From the cell containing the given text, extract its center point as (x, y) coordinate. 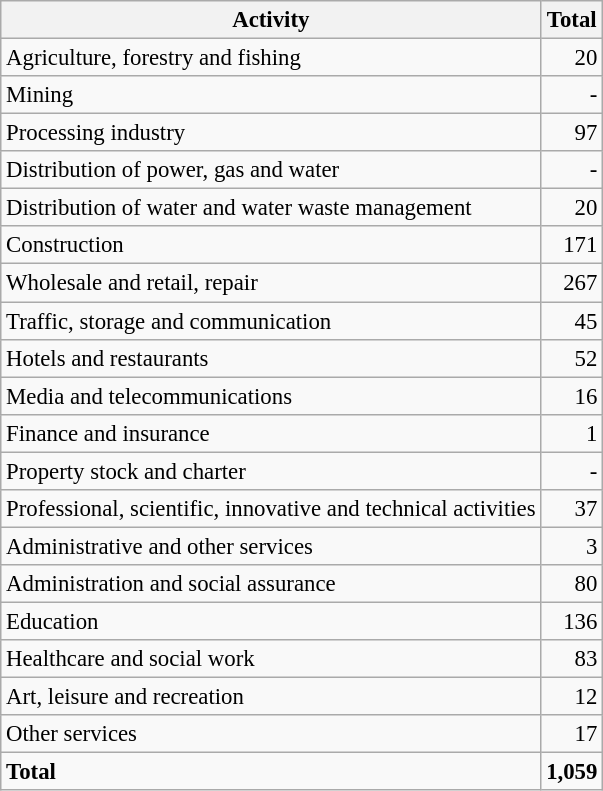
45 (572, 321)
37 (572, 509)
Wholesale and retail, repair (271, 283)
Administration and social assurance (271, 584)
Construction (271, 245)
Processing industry (271, 133)
3 (572, 546)
97 (572, 133)
Education (271, 621)
16 (572, 396)
Art, leisure and recreation (271, 697)
80 (572, 584)
Distribution of water and water waste management (271, 208)
Administrative and other services (271, 546)
136 (572, 621)
Hotels and restaurants (271, 358)
1,059 (572, 772)
171 (572, 245)
Distribution of power, gas and water (271, 170)
Professional, scientific, innovative and technical activities (271, 509)
Media and telecommunications (271, 396)
Traffic, storage and communication (271, 321)
Other services (271, 734)
267 (572, 283)
Activity (271, 20)
1 (572, 433)
Agriculture, forestry and fishing (271, 58)
Mining (271, 95)
17 (572, 734)
12 (572, 697)
Finance and insurance (271, 433)
Property stock and charter (271, 471)
83 (572, 659)
52 (572, 358)
Healthcare and social work (271, 659)
